Find where the given text appears and provide that cell's center as [X, Y] coordinate. 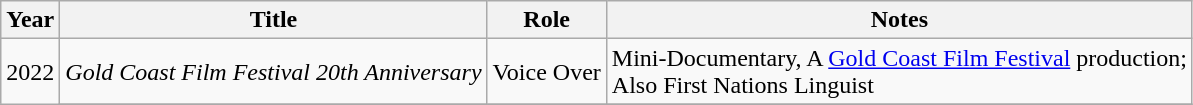
Gold Coast Film Festival 20th Anniversary [274, 72]
Voice Over [546, 72]
2022 [30, 72]
Notes [899, 20]
Role [546, 20]
Mini-Documentary, A Gold Coast Film Festival production;Also First Nations Linguist [899, 72]
Title [274, 20]
Year [30, 20]
